Identify which cell holds the provided text, then report its [X, Y] central coordinate. 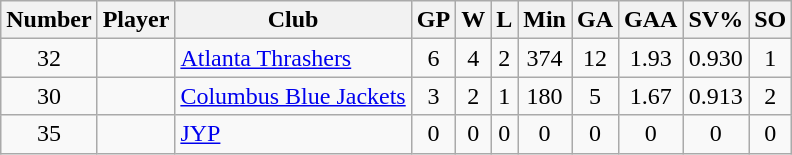
3 [433, 96]
32 [49, 58]
SV% [716, 20]
0.913 [716, 96]
GA [596, 20]
JYP [293, 134]
GAA [651, 20]
Atlanta Thrashers [293, 58]
5 [596, 96]
W [474, 20]
12 [596, 58]
4 [474, 58]
L [504, 20]
Player [136, 20]
0.930 [716, 58]
Number [49, 20]
1.67 [651, 96]
180 [545, 96]
6 [433, 58]
Min [545, 20]
Club [293, 20]
SO [770, 20]
GP [433, 20]
374 [545, 58]
Columbus Blue Jackets [293, 96]
1.93 [651, 58]
35 [49, 134]
30 [49, 96]
